Return the (x, y) coordinate for the center point of the cell that contains the specified text.  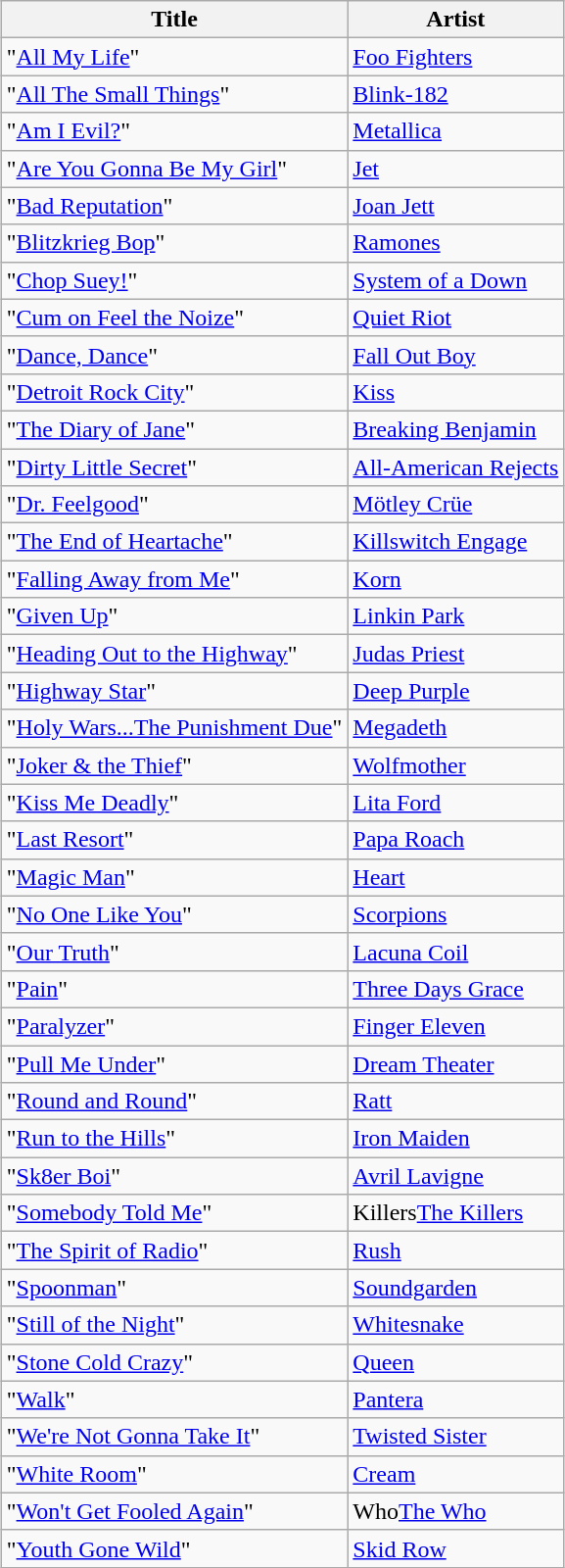
"Still of the Night" (174, 1325)
All-American Rejects (456, 467)
Iron Maiden (456, 1139)
"Given Up" (174, 616)
"Stone Cold Crazy" (174, 1362)
"Round and Round" (174, 1102)
"Dance, Dance" (174, 355)
Cream (456, 1474)
Deep Purple (456, 691)
Dream Theater (456, 1063)
"Dirty Little Secret" (174, 467)
"Bad Reputation" (174, 206)
Scorpions (456, 914)
"Falling Away from Me" (174, 579)
"Paralyzer" (174, 1026)
Twisted Sister (456, 1437)
Pantera (456, 1399)
"Youth Gone Wild" (174, 1548)
"Pain" (174, 989)
"Walk" (174, 1399)
Joan Jett (456, 206)
Mötley Crüe (456, 505)
Papa Roach (456, 840)
Linkin Park (456, 616)
"Are You Gonna Be My Girl" (174, 169)
Ramones (456, 243)
"Blitzkrieg Bop" (174, 243)
Wolfmother (456, 765)
"Magic Man" (174, 877)
Metallica (456, 131)
"The Spirit of Radio" (174, 1250)
Megadeth (456, 728)
"Cum on Feel the Noize" (174, 318)
"Dr. Feelgood" (174, 505)
"White Room" (174, 1474)
"Spoonman" (174, 1288)
"Detroit Rock City" (174, 392)
"Am I Evil?" (174, 131)
Whitesnake (456, 1325)
KillersThe Killers (456, 1213)
"Our Truth" (174, 952)
Judas Priest (456, 654)
Kiss (456, 392)
Avril Lavigne (456, 1176)
Rush (456, 1250)
"No One Like You" (174, 914)
Finger Eleven (456, 1026)
Quiet Riot (456, 318)
Blink-182 (456, 94)
"The End of Heartache" (174, 542)
System of a Down (456, 280)
"Somebody Told Me" (174, 1213)
Lacuna Coil (456, 952)
"Highway Star" (174, 691)
"Won't Get Fooled Again" (174, 1511)
"All My Life" (174, 57)
Heart (456, 877)
"Joker & the Thief" (174, 765)
"Chop Suey!" (174, 280)
Killswitch Engage (456, 542)
Ratt (456, 1102)
Lita Ford (456, 803)
WhoThe Who (456, 1511)
Foo Fighters (456, 57)
"Kiss Me Deadly" (174, 803)
"All The Small Things" (174, 94)
"Run to the Hills" (174, 1139)
"We're Not Gonna Take It" (174, 1437)
Breaking Benjamin (456, 429)
Queen (456, 1362)
Title (174, 20)
"Pull Me Under" (174, 1063)
Jet (456, 169)
Three Days Grace (456, 989)
Soundgarden (456, 1288)
"Sk8er Boi" (174, 1176)
Artist (456, 20)
Fall Out Boy (456, 355)
"Last Resort" (174, 840)
"The Diary of Jane" (174, 429)
Korn (456, 579)
Skid Row (456, 1548)
"Holy Wars...The Punishment Due" (174, 728)
"Heading Out to the Highway" (174, 654)
